Identify which cell holds the provided text, then report its (X, Y) central coordinate. 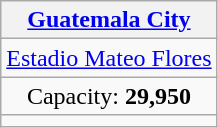
Guatemala City (109, 20)
Estadio Mateo Flores (109, 58)
Capacity: 29,950 (109, 96)
